For the text-containing cell, return its midpoint in [X, Y] coordinate format. 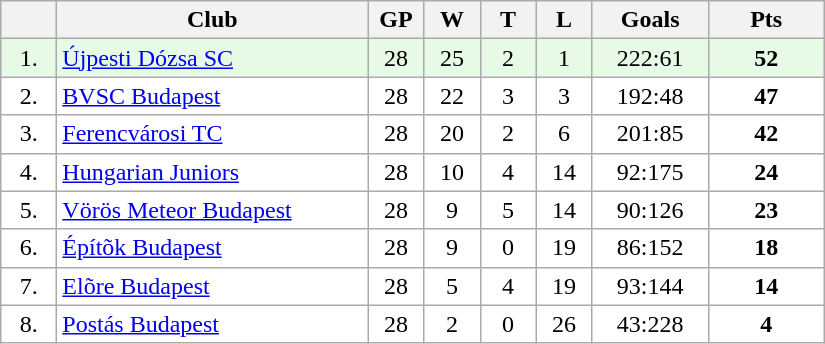
8. [29, 324]
Építõk Budapest [212, 248]
7. [29, 286]
T [508, 20]
W [452, 20]
L [564, 20]
43:228 [650, 324]
6. [29, 248]
2. [29, 96]
22 [452, 96]
86:152 [650, 248]
Hungarian Juniors [212, 172]
201:85 [650, 134]
47 [766, 96]
4. [29, 172]
90:126 [650, 210]
26 [564, 324]
24 [766, 172]
Elõre Budapest [212, 286]
Club [212, 20]
1. [29, 58]
BVSC Budapest [212, 96]
93:144 [650, 286]
42 [766, 134]
222:61 [650, 58]
Ferencvárosi TC [212, 134]
18 [766, 248]
1 [564, 58]
GP [396, 20]
5. [29, 210]
Pts [766, 20]
6 [564, 134]
Goals [650, 20]
Postás Budapest [212, 324]
92:175 [650, 172]
25 [452, 58]
52 [766, 58]
Vörös Meteor Budapest [212, 210]
10 [452, 172]
Újpesti Dózsa SC [212, 58]
20 [452, 134]
3. [29, 134]
23 [766, 210]
192:48 [650, 96]
